Extract the (X, Y) coordinate from the center of the cell holding the provided text.  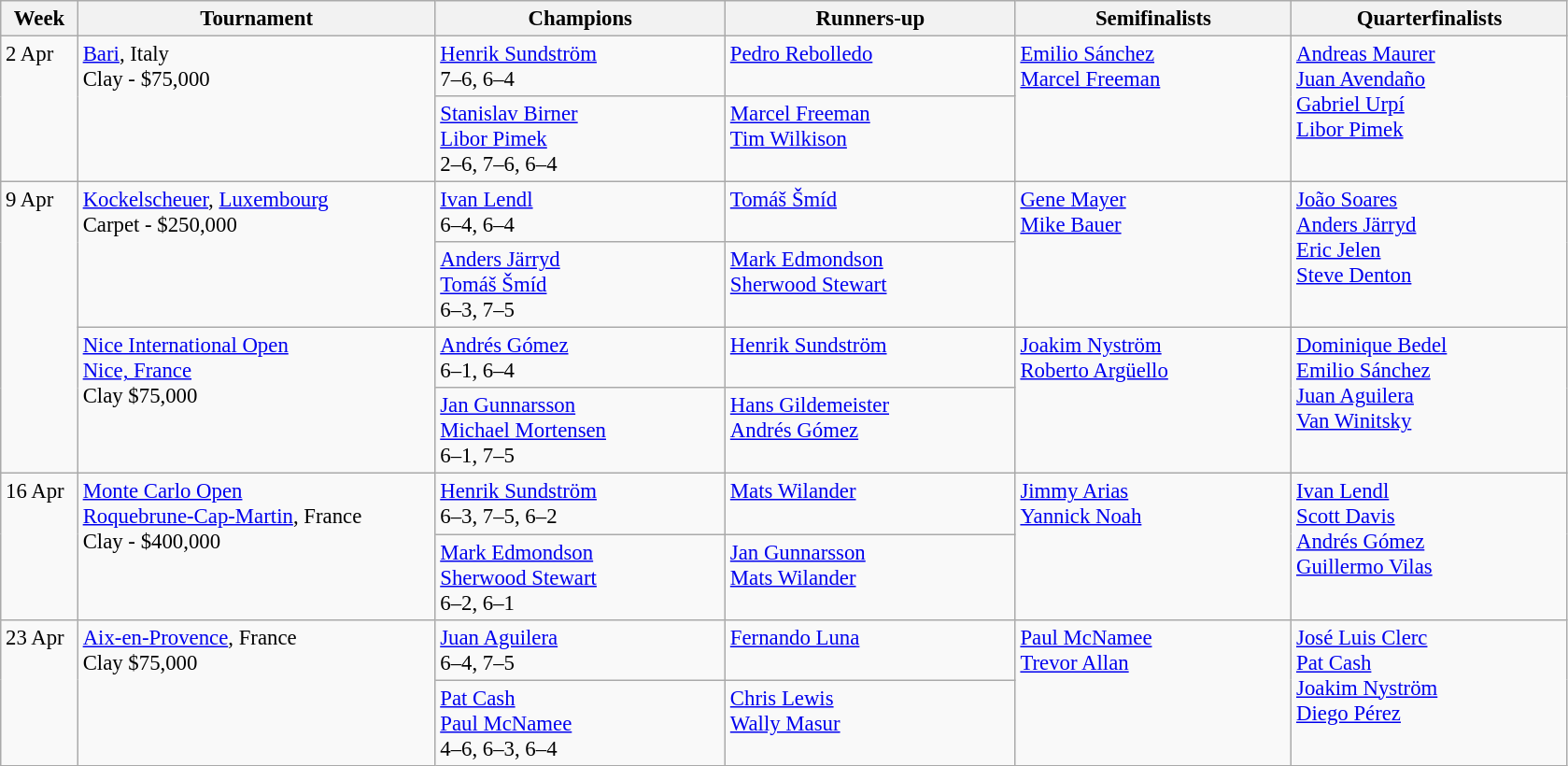
Tomáš Šmíd (870, 213)
Juan Aguilera 6–4, 7–5 (581, 650)
Henrik Sundström 6–3, 7–5, 6–2 (581, 504)
Pat Cash Paul McNamee 4–6, 6–3, 6–4 (581, 723)
Semifinalists (1153, 19)
Aix-en-Provence, France Clay $75,000 (256, 692)
Jimmy Arias Yannick Noah (1153, 546)
Andreas Maurer Juan Avendaño Gabriel Urpí Libor Pimek (1430, 109)
Joakim Nyström Roberto Argüello (1153, 401)
Bari, Italy Clay - $75,000 (256, 109)
Dominique Bedel Emilio Sánchez Juan Aguilera Van Winitsky (1430, 401)
Marcel Freeman Tim Wilkison (870, 139)
Mats Wilander (870, 504)
Nice International Open Nice, France Clay $75,000 (256, 401)
Andrés Gómez 6–1, 6–4 (581, 359)
Henrik Sundström 7–6, 6–4 (581, 67)
Champions (581, 19)
Quarterfinalists (1430, 19)
Chris Lewis Wally Masur (870, 723)
Mark Edmondson Sherwood Stewart (870, 285)
Jan Gunnarsson Mats Wilander (870, 577)
José Luis Clerc Pat Cash Joakim Nyström Diego Pérez (1430, 692)
Week (39, 19)
Jan Gunnarsson Michael Mortensen 6–1, 7–5 (581, 432)
Fernando Luna (870, 650)
Mark Edmondson Sherwood Stewart 6–2, 6–1 (581, 577)
Ivan Lendl Scott Davis Andrés Gómez Guillermo Vilas (1430, 546)
16 Apr (39, 546)
Henrik Sundström (870, 359)
Hans Gildemeister Andrés Gómez (870, 432)
Runners-up (870, 19)
Pedro Rebolledo (870, 67)
Monte Carlo Open Roquebrune-Cap-Martin, France Clay - $400,000 (256, 546)
Kockelscheuer, Luxembourg Carpet - $250,000 (256, 255)
Emilio Sánchez Marcel Freeman (1153, 109)
Gene Mayer Mike Bauer (1153, 255)
Stanislav Birner Libor Pimek 2–6, 7–6, 6–4 (581, 139)
Ivan Lendl 6–4, 6–4 (581, 213)
2 Apr (39, 109)
Anders Järryd Tomáš Šmíd 6–3, 7–5 (581, 285)
9 Apr (39, 328)
Tournament (256, 19)
Paul McNamee Trevor Allan (1153, 692)
João Soares Anders Järryd Eric Jelen Steve Denton (1430, 255)
23 Apr (39, 692)
